Find where the given text appears and provide that cell's center as [X, Y] coordinate. 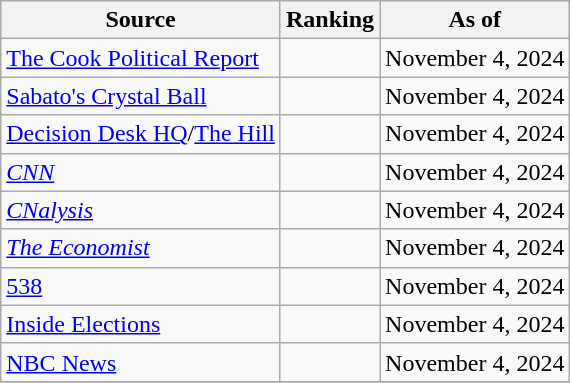
The Cook Political Report [141, 58]
Inside Elections [141, 324]
CNN [141, 172]
As of [475, 20]
Sabato's Crystal Ball [141, 96]
Ranking [330, 20]
The Economist [141, 248]
Decision Desk HQ/The Hill [141, 134]
538 [141, 286]
Source [141, 20]
NBC News [141, 362]
CNalysis [141, 210]
